For the text-containing cell, return its midpoint in (X, Y) coordinate format. 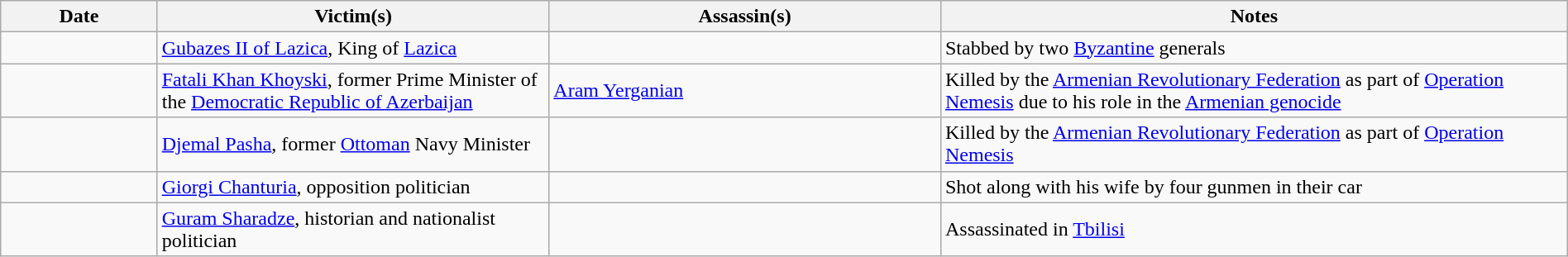
Killed by the Armenian Revolutionary Federation as part of Operation Nemesis (1254, 144)
Gubazes II of Lazica, King of Lazica (353, 48)
Fatali Khan Khoyski, former Prime Minister of the Democratic Republic of Azerbaijan (353, 91)
Victim(s) (353, 17)
Aram Yerganian (745, 91)
Date (79, 17)
Giorgi Chanturia, opposition politician (353, 187)
Shot along with his wife by four gunmen in their car (1254, 187)
Stabbed by two Byzantine generals (1254, 48)
Guram Sharadze, historian and nationalist politician (353, 230)
Assassinated in Tbilisi (1254, 230)
Djemal Pasha, former Ottoman Navy Minister (353, 144)
Killed by the Armenian Revolutionary Federation as part of Operation Nemesis due to his role in the Armenian genocide (1254, 91)
Assassin(s) (745, 17)
Notes (1254, 17)
